Return the [x, y] coordinate for the center point of the cell that contains the specified text.  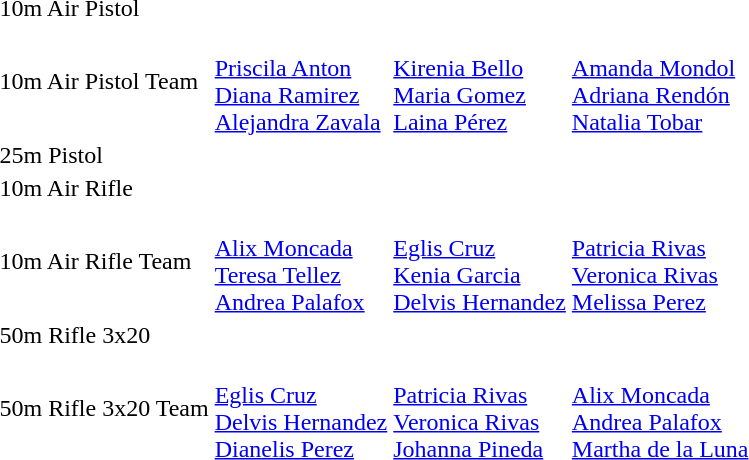
Kirenia BelloMaria GomezLaina Pérez [480, 82]
Priscila AntonDiana RamirezAlejandra Zavala [301, 82]
Alix MoncadaTeresa TellezAndrea Palafox [301, 262]
Eglis CruzKenia GarciaDelvis Hernandez [480, 262]
